Pinpoint the cell where the given text exists, returning its (X, Y) midpoint coordinate. 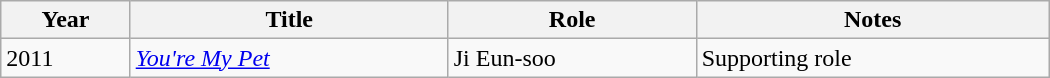
You're My Pet (289, 58)
Title (289, 20)
Year (66, 20)
Role (572, 20)
2011 (66, 58)
Supporting role (872, 58)
Notes (872, 20)
Ji Eun-soo (572, 58)
